Return the [X, Y] coordinate for the center point of the cell that contains the specified text.  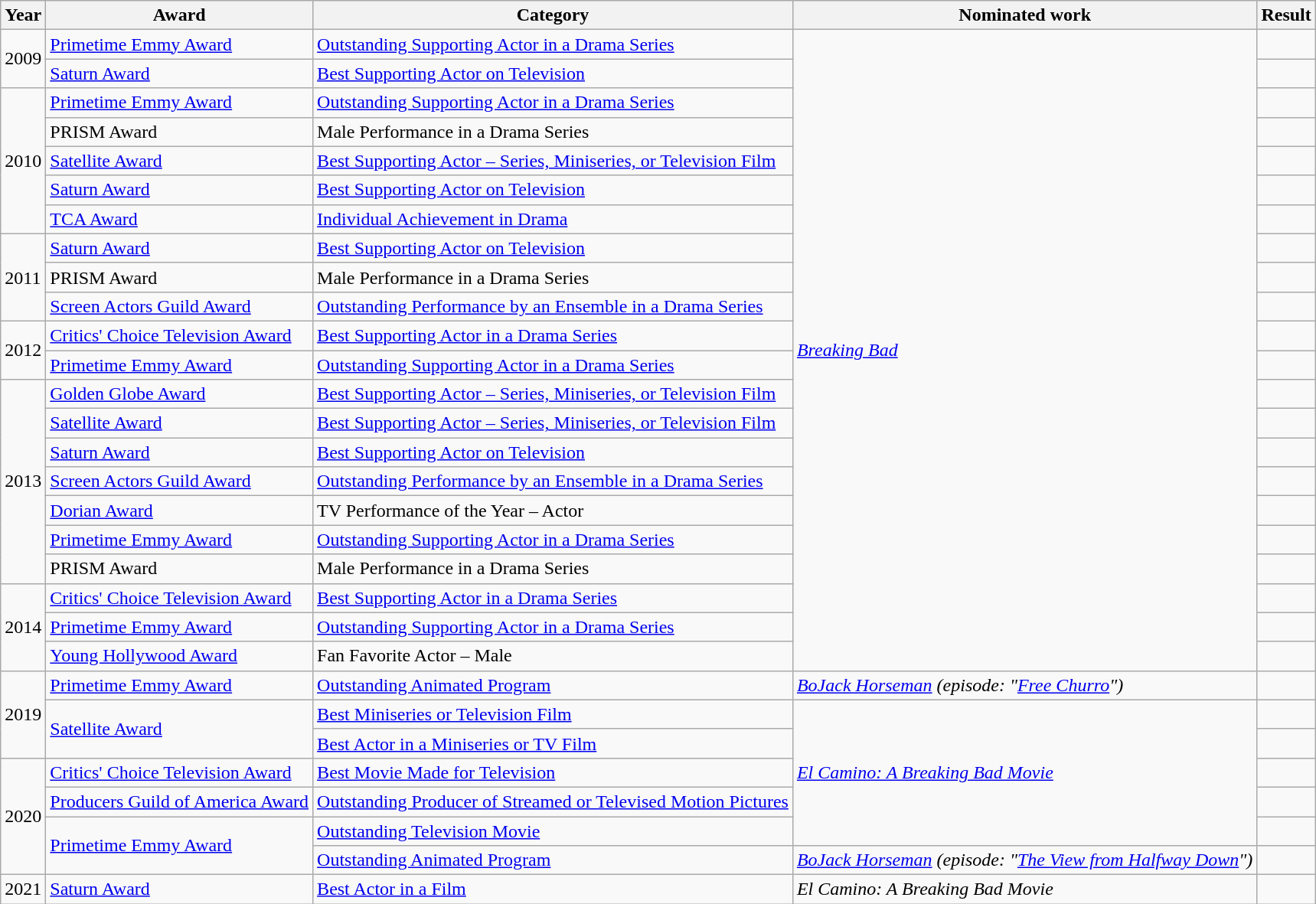
2011 [23, 277]
Golden Globe Award [179, 394]
Best Miniseries or Television Film [553, 714]
Outstanding Television Movie [553, 831]
Result [1286, 15]
Individual Achievement in Drama [553, 219]
2020 [23, 816]
Award [179, 15]
Best Actor in a Film [553, 889]
2012 [23, 350]
Year [23, 15]
Best Actor in a Miniseries or TV Film [553, 743]
Young Hollywood Award [179, 656]
2014 [23, 627]
Fan Favorite Actor – Male [553, 656]
2021 [23, 889]
Producers Guild of America Award [179, 801]
2013 [23, 481]
Nominated work [1024, 15]
2009 [23, 59]
2010 [23, 161]
Best Movie Made for Television [553, 772]
BoJack Horseman (episode: "Free Churro") [1024, 685]
2019 [23, 714]
BoJack Horseman (episode: "The View from Halfway Down") [1024, 860]
Category [553, 15]
Breaking Bad [1024, 351]
Dorian Award [179, 511]
TCA Award [179, 219]
Outstanding Producer of Streamed or Televised Motion Pictures [553, 801]
TV Performance of the Year – Actor [553, 511]
